Scan for the cell matching the given text and deliver its (X, Y) coordinate at center. 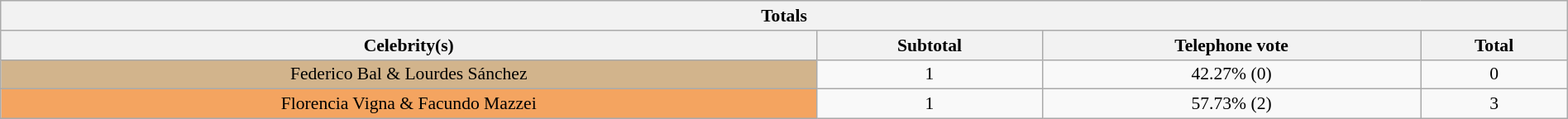
42.27% (0) (1231, 74)
3 (1494, 104)
Subtotal (930, 45)
Telephone vote (1231, 45)
0 (1494, 74)
Totals (784, 16)
Florencia Vigna & Facundo Mazzei (409, 104)
Total (1494, 45)
Federico Bal & Lourdes Sánchez (409, 74)
Celebrity(s) (409, 45)
57.73% (2) (1231, 104)
